For the text-containing cell, return its midpoint in (x, y) coordinate format. 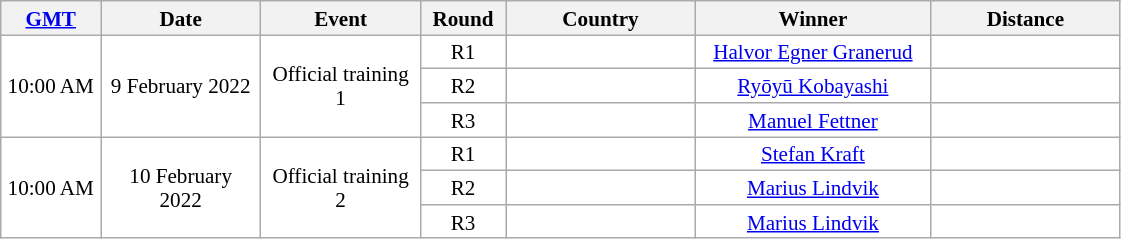
Halvor Egner Granerud (812, 52)
Official training 1 (341, 86)
GMT (51, 18)
Country (601, 18)
10 February 2022 (181, 188)
Distance (1025, 18)
9 February 2022 (181, 86)
Stefan Kraft (812, 154)
Manuel Fettner (812, 120)
Event (341, 18)
Official training 2 (341, 188)
Round (464, 18)
Winner (812, 18)
Ryōyū Kobayashi (812, 86)
Date (181, 18)
